Identify which cell holds the provided text, then report its [X, Y] central coordinate. 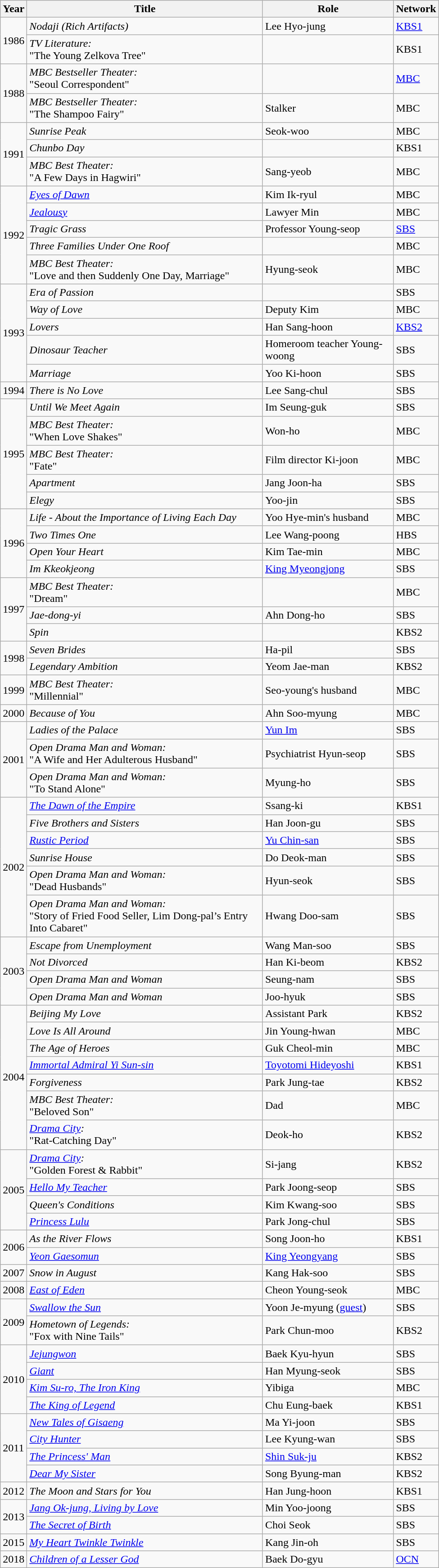
2007 [14, 1273]
Seven Brides [145, 650]
Giant [145, 1371]
Ladies of the Palace [145, 730]
Wang Man-soo [328, 945]
King Myeongjong [328, 569]
Swallow the Sun [145, 1307]
2018 [14, 1559]
Jang Joon-ha [328, 483]
Park Chun-moo [328, 1331]
1986 [14, 41]
Toyotomi Hideyoshi [328, 1065]
Nodaji (Rich Artifacts) [145, 26]
Because of You [145, 713]
Han Myung-seok [328, 1371]
Not Divorced [145, 962]
Lawyer Min [328, 212]
1999 [14, 690]
Lovers [145, 327]
Ssang-ki [328, 806]
Children of a Lesser God [145, 1559]
Snow in August [145, 1273]
Seok-woo [328, 131]
2003 [14, 971]
Do Deok-man [328, 857]
Open Drama Man and Woman: "A Wife and Her Adulterous Husband" [145, 754]
Jin Young-hwan [328, 1031]
Network [416, 9]
Legendary Ambition [145, 667]
New Tales of Gisaeng [145, 1422]
Dad [328, 1106]
Han Ki-beom [328, 962]
Hyun-seok [328, 881]
Jejungwon [145, 1354]
The Moon and Stars for You [145, 1491]
Chu Eung-baek [328, 1405]
Princess Lulu [145, 1221]
Ahn Soo-myung [328, 713]
2010 [14, 1379]
Rustic Period [145, 840]
Film director Ki-joon [328, 460]
Jealousy [145, 212]
OCN [416, 1559]
Park Jung-tae [328, 1082]
Yun Im [328, 730]
2009 [14, 1322]
Kang Jin-oh [328, 1542]
Min Yoo-joong [328, 1508]
MBC Best Theater: "Beloved Son" [145, 1106]
Jae-dong-yi [145, 615]
Marriage [145, 373]
MBC Bestseller Theater: "The Shampoo Fairy" [145, 108]
1994 [14, 390]
Dear My Sister [145, 1473]
Immortal Admiral Yi Sun-sin [145, 1065]
Im Kkeokjeong [145, 569]
Song Byung-man [328, 1473]
1998 [14, 658]
Kim Ik-ryul [328, 194]
2013 [14, 1516]
Hello My Teacher [145, 1187]
Deok-ho [328, 1134]
MBC Bestseller Theater: "Seoul Correspondent" [145, 78]
2000 [14, 713]
Until We Meet Again [145, 407]
Sang-yeob [328, 171]
Era of Passion [145, 293]
Yoo Hye-min's husband [328, 517]
Song Joon-ho [328, 1238]
1992 [14, 235]
Forgiveness [145, 1082]
Deputy Kim [328, 310]
Spin [145, 633]
Hometown of Legends: "Fox with Nine Tails" [145, 1331]
MBC Best Theater: "Millennial" [145, 690]
Yoo-jin [328, 500]
Lee Wang-poong [328, 534]
2015 [14, 1542]
Chunbo Day [145, 148]
Year [14, 9]
2006 [14, 1247]
2002 [14, 867]
Yibiga [328, 1388]
Lee Sang-chul [328, 390]
Drama City: "Rat-Catching Day" [145, 1134]
Kim Su-ro, The Iron King [145, 1388]
Yoo Ki-hoon [328, 373]
Love Is All Around [145, 1031]
The Princess' Man [145, 1456]
Ahn Dong-ho [328, 615]
Hwang Doo-sam [328, 916]
Joo-hyuk [328, 997]
Myung-ho [328, 782]
Assistant Park [328, 1014]
Lee Kyung-wan [328, 1439]
Kim Tae-min [328, 551]
Open Drama Man and Woman: "Dead Husbands" [145, 881]
MBC Best Theater: "A Few Days in Hagwiri" [145, 171]
Guk Cheol-min [328, 1048]
2008 [14, 1290]
Yeon Gaesomun [145, 1256]
Shin Suk-ju [328, 1456]
Yu Chin-san [328, 840]
2012 [14, 1491]
2005 [14, 1189]
Han Joon-gu [328, 823]
Han Jung-hoon [328, 1491]
Won-ho [328, 430]
1988 [14, 93]
1997 [14, 609]
Park Joong-seop [328, 1187]
Seung-nam [328, 980]
Apartment [145, 483]
Drama City: "Golden Forest & Rabbit" [145, 1164]
The King of Legend [145, 1405]
Professor Young-seop [328, 229]
Five Brothers and Sisters [145, 823]
1993 [14, 333]
East of Eden [145, 1290]
Sunrise House [145, 857]
Open Drama Man and Woman: "To Stand Alone" [145, 782]
Dinosaur Teacher [145, 350]
The Dawn of the Empire [145, 806]
There is No Love [145, 390]
Hyung-seok [328, 269]
Queen's Conditions [145, 1204]
Homeroom teacher Young-woong [328, 350]
Jang Ok-jung, Living by Love [145, 1508]
Elegy [145, 500]
City Hunter [145, 1439]
MBC Best Theater: "Love and then Suddenly One Day, Marriage" [145, 269]
Sunrise Peak [145, 131]
Two Times One [145, 534]
Role [328, 9]
Escape from Unemployment [145, 945]
Lee Hyo-jung [328, 26]
HBS [416, 534]
1996 [14, 543]
2011 [14, 1448]
King Yeongyang [328, 1256]
Ha-pil [328, 650]
Beijing My Love [145, 1014]
2004 [14, 1077]
Im Seung-guk [328, 407]
2001 [14, 759]
Baek Kyu-hyun [328, 1354]
Three Families Under One Roof [145, 246]
1991 [14, 154]
TV Literature: "The Young Zelkova Tree" [145, 50]
The Secret of Birth [145, 1525]
Cheon Young-seok [328, 1290]
Tragic Grass [145, 229]
My Heart Twinkle Twinkle [145, 1542]
Eyes of Dawn [145, 194]
Seo-young's husband [328, 690]
Choi Seok [328, 1525]
MBC Best Theater: "Fate" [145, 460]
Park Jong-chul [328, 1221]
As the River Flows [145, 1238]
Yoon Je-myung (guest) [328, 1307]
Way of Love [145, 310]
Si-jang [328, 1164]
Han Sang-hoon [328, 327]
Open Drama Man and Woman: "Story of Fried Food Seller, Lim Dong-pal’s Entry Into Cabaret" [145, 916]
Baek Do-gyu [328, 1559]
Life - About the Importance of Living Each Day [145, 517]
Title [145, 9]
MBC Best Theater: "Dream" [145, 592]
Yeom Jae-man [328, 667]
1995 [14, 454]
Psychiatrist Hyun-seop [328, 754]
The Age of Heroes [145, 1048]
Ma Yi-joon [328, 1422]
Kang Hak-soo [328, 1273]
Kim Kwang-soo [328, 1204]
Open Your Heart [145, 551]
MBC Best Theater: "When Love Shakes" [145, 430]
Stalker [328, 108]
